Provide the (X, Y) coordinate of the cell's center where the given text is located.  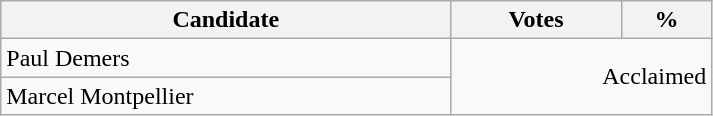
Marcel Montpellier (226, 96)
Acclaimed (582, 77)
% (666, 20)
Votes (536, 20)
Candidate (226, 20)
Paul Demers (226, 58)
